Return the [x, y] coordinate for the center point of the cell that contains the specified text.  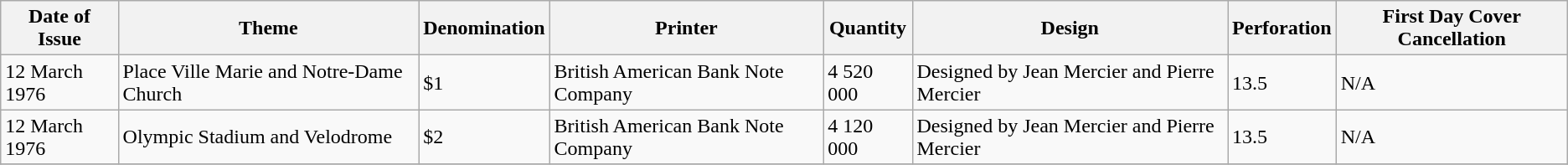
Printer [687, 28]
$2 [484, 137]
4 120 000 [868, 137]
4 520 000 [868, 82]
Place Ville Marie and Notre-Dame Church [268, 82]
First Day Cover Cancellation [1452, 28]
Olympic Stadium and Velodrome [268, 137]
Perforation [1282, 28]
Theme [268, 28]
$1 [484, 82]
Date of Issue [59, 28]
Quantity [868, 28]
Design [1070, 28]
Denomination [484, 28]
